Provide the [x, y] coordinate of the cell's center where the given text is located.  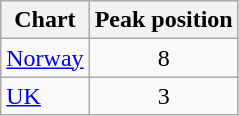
Norway [45, 58]
Chart [45, 20]
UK [45, 96]
3 [164, 96]
Peak position [164, 20]
8 [164, 58]
